Search for the cell housing the specified text and yield its (x, y) center coordinate. 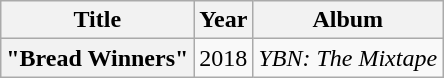
Title (98, 20)
Year (224, 20)
"Bread Winners" (98, 58)
YBN: The Mixtape (348, 58)
2018 (224, 58)
Album (348, 20)
